Scan for the cell matching the given text and deliver its [x, y] coordinate at center. 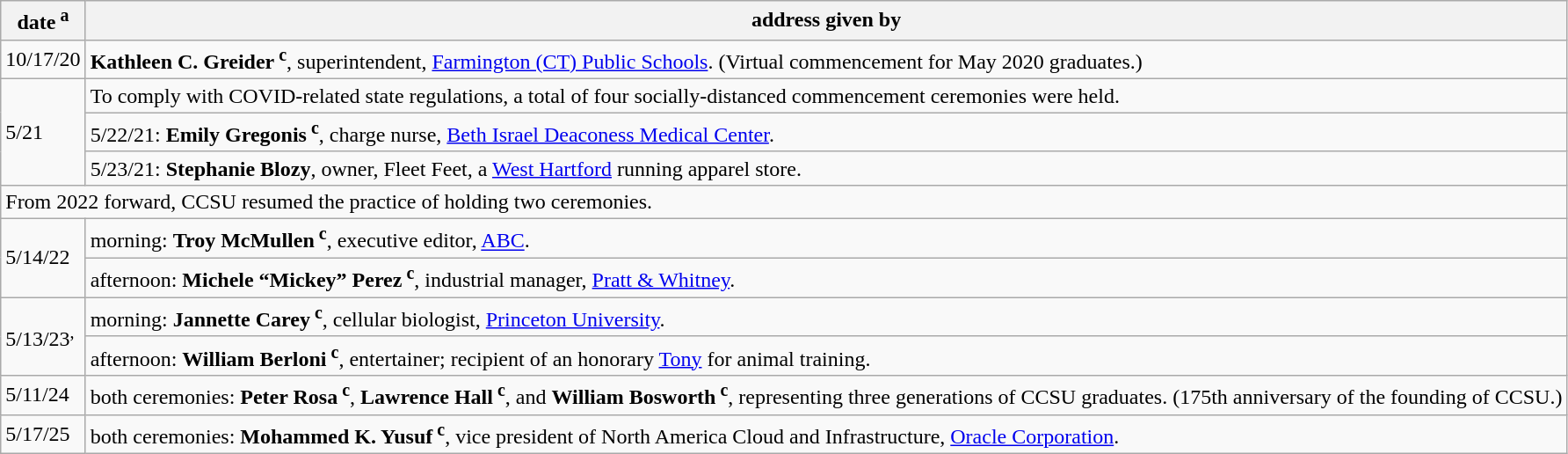
morning: Troy McMullen c, executive editor, ABC. [826, 239]
5/22/21: Emily Gregonis c, charge nurse, Beth Israel Deaconess Medical Center. [826, 132]
5/13/23, [43, 336]
5/14/22 [43, 259]
5/17/25 [43, 435]
afternoon: Michele “Mickey” Perez c, industrial manager, Pratt & Whitney. [826, 278]
morning: Jannette Carey c, cellular biologist, Princeton University. [826, 317]
5/21 [43, 132]
Kathleen C. Greider c, superintendent, Farmington (CT) Public Schools. (Virtual commencement for May 2020 graduates.) [826, 60]
10/17/20 [43, 60]
From 2022 forward, CCSU resumed the practice of holding two ceremonies. [784, 202]
afternoon: William Berloni c, entertainer; recipient of an honorary Tony for animal training. [826, 355]
5/11/24 [43, 396]
both ceremonies: Mohammed K. Yusuf c, vice president of North America Cloud and Infrastructure, Oracle Corporation. [826, 435]
address given by [826, 21]
To comply with COVID-related state regulations, a total of four socially-distanced commencement ceremonies were held. [826, 96]
5/23/21: Stephanie Blozy, owner, Fleet Feet, a West Hartford running apparel store. [826, 168]
date a [43, 21]
